Detect which cell encompasses the target text, then output its (x, y) center coordinate. 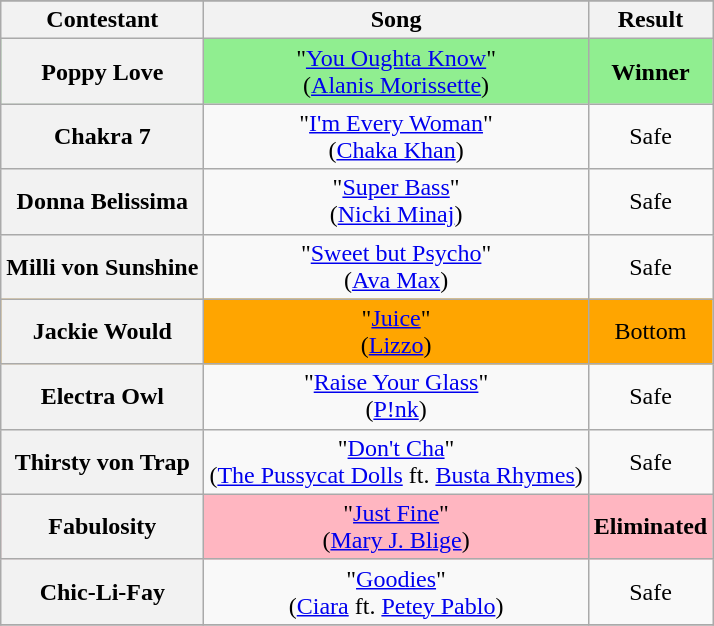
Milli von Sunshine (102, 266)
Song (396, 20)
Thirsty von Trap (102, 462)
"Raise Your Glass"(P!nk) (396, 396)
Result (650, 20)
Donna Belissima (102, 202)
Poppy Love (102, 72)
"You Oughta Know"(Alanis Morissette) (396, 72)
Eliminated (650, 526)
Winner (650, 72)
Bottom (650, 332)
Contestant (102, 20)
"I'm Every Woman"(Chaka Khan) (396, 136)
Chakra 7 (102, 136)
"Goodies"(Ciara ft. Petey Pablo) (396, 592)
Chic-Li-Fay (102, 592)
"Sweet but Psycho"(Ava Max) (396, 266)
"Juice"(Lizzo) (396, 332)
Electra Owl (102, 396)
Jackie Would (102, 332)
Fabulosity (102, 526)
"Super Bass"(Nicki Minaj) (396, 202)
"Don't Cha"(The Pussycat Dolls ft. Busta Rhymes) (396, 462)
"Just Fine"(Mary J. Blige) (396, 526)
